Determine the (X, Y) coordinate at the center of the cell enclosing the given text.  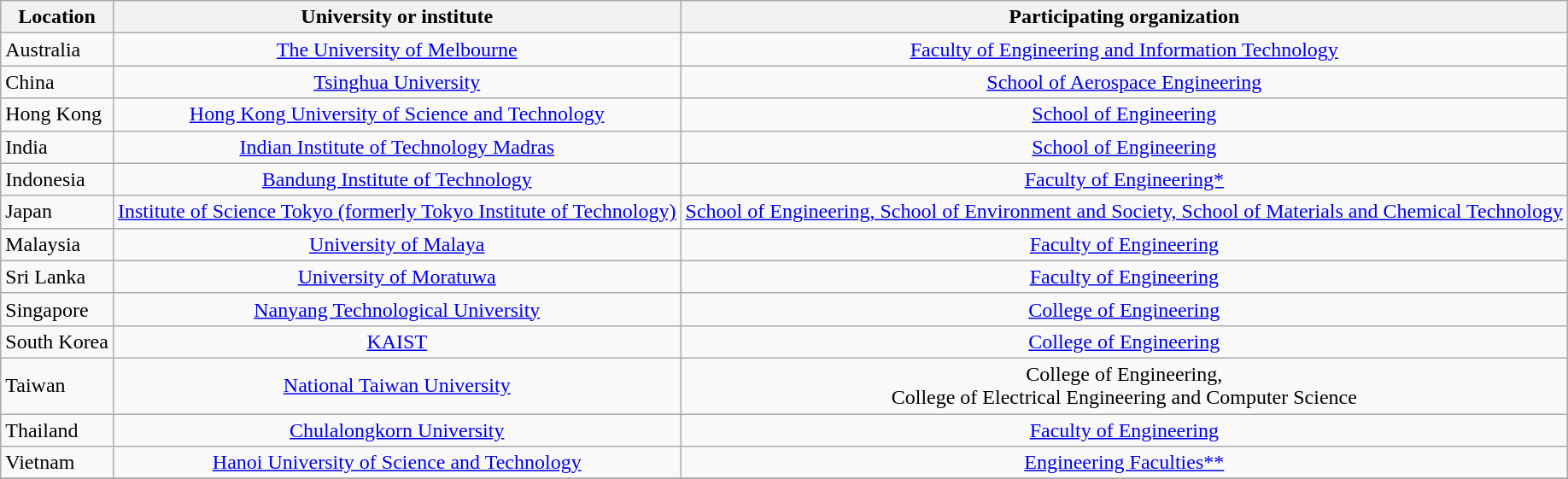
Vietnam (57, 463)
Sri Lanka (57, 277)
China (57, 82)
KAIST (396, 342)
Faculty of Engineering* (1124, 179)
Tsinghua University (396, 82)
Hong Kong University of Science and Technology (396, 114)
Engineering Faculties** (1124, 463)
College of Engineering,College of Electrical Engineering and Computer Science (1124, 386)
Chulalongkorn University (396, 429)
Taiwan (57, 386)
Singapore (57, 309)
University of Malaya (396, 244)
Thailand (57, 429)
South Korea (57, 342)
Institute of Science Tokyo (formerly Tokyo Institute of Technology) (396, 212)
India (57, 147)
Hong Kong (57, 114)
Bandung Institute of Technology (396, 179)
Hanoi University of Science and Technology (396, 463)
The University of Melbourne (396, 50)
Location (57, 17)
School of Engineering, School of Environment and Society, School of Materials and Chemical Technology (1124, 212)
Malaysia (57, 244)
University or institute (396, 17)
Participating organization (1124, 17)
Australia (57, 50)
School of Aerospace Engineering (1124, 82)
University of Moratuwa (396, 277)
National Taiwan University (396, 386)
Indian Institute of Technology Madras (396, 147)
Nanyang Technological University (396, 309)
Japan (57, 212)
Faculty of Engineering and Information Technology (1124, 50)
Indonesia (57, 179)
